Detect which cell encompasses the target text, then output its [x, y] center coordinate. 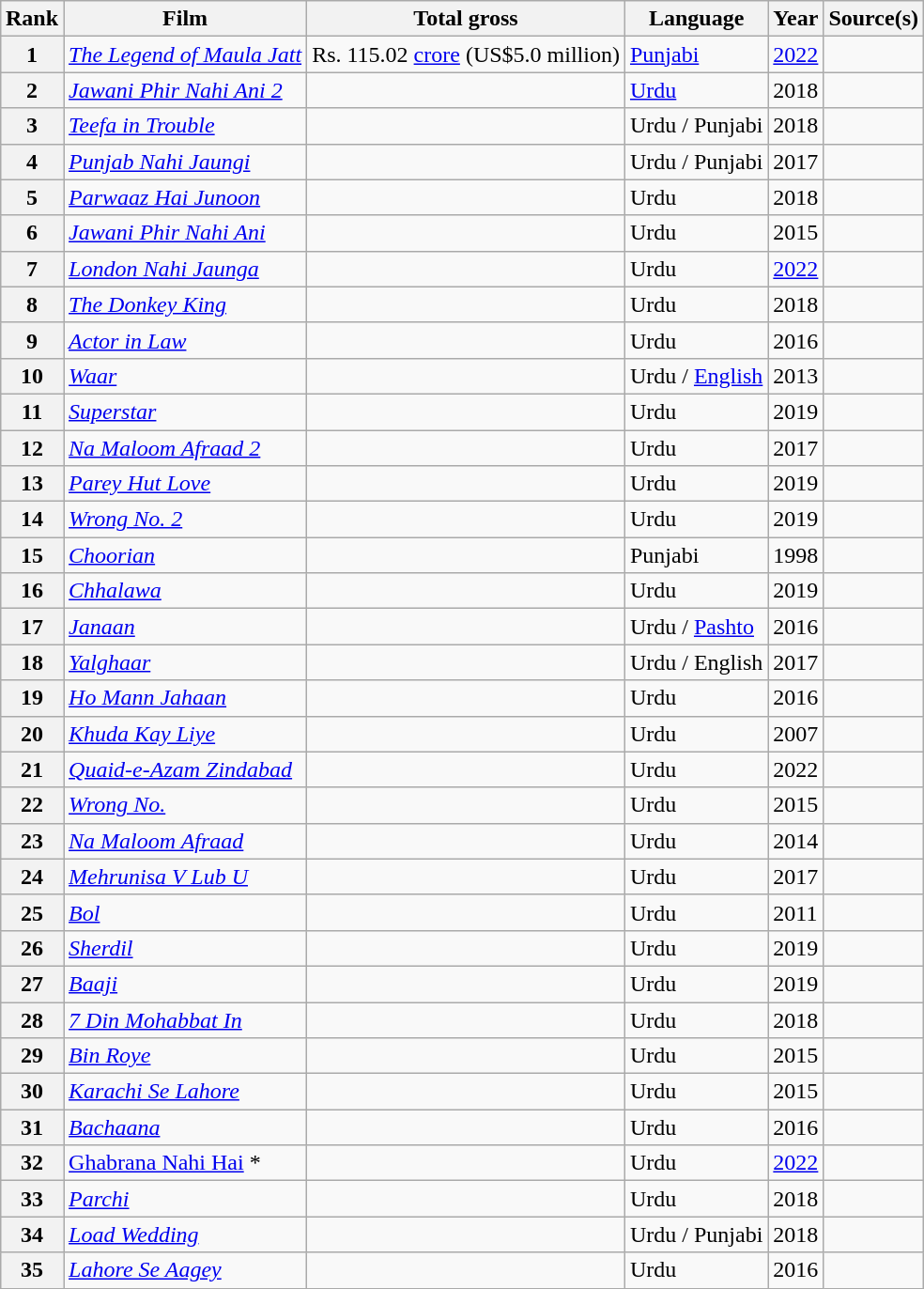
23 [32, 841]
Parchi [186, 1199]
Ho Mann Jahaan [186, 698]
Year [796, 19]
Baaji [186, 984]
8 [32, 304]
Parey Hut Love [186, 484]
33 [32, 1199]
The Legend of Maula Jatt [186, 54]
24 [32, 877]
Quaid-e-Azam Zindabad [186, 769]
9 [32, 340]
18 [32, 662]
Na Maloom Afraad [186, 841]
2013 [796, 376]
1 [32, 54]
Rs. 115.02 crore (US$5.0 million) [466, 54]
29 [32, 1056]
31 [32, 1127]
34 [32, 1235]
Mehrunisa V Lub U [186, 877]
Waar [186, 376]
Wrong No. 2 [186, 520]
Sherdil [186, 948]
Teefa in Trouble [186, 126]
7 Din Mohabbat In [186, 1019]
22 [32, 805]
Lahore Se Aagey [186, 1270]
26 [32, 948]
7 [32, 269]
11 [32, 412]
Load Wedding [186, 1235]
Bin Roye [186, 1056]
Parwaaz Hai Junoon [186, 197]
The Donkey King [186, 304]
Wrong No. [186, 805]
Jawani Phir Nahi Ani [186, 233]
32 [32, 1163]
Bol [186, 912]
Punjab Nahi Jaungi [186, 162]
Karachi Se Lahore [186, 1092]
10 [32, 376]
13 [32, 484]
19 [32, 698]
2 [32, 90]
Actor in Law [186, 340]
27 [32, 984]
Bachaana [186, 1127]
17 [32, 627]
Ghabrana Nahi Hai * [186, 1163]
Superstar [186, 412]
Urdu / Pashto [696, 627]
London Nahi Jaunga [186, 269]
2007 [796, 734]
35 [32, 1270]
Language [696, 19]
Source(s) [873, 19]
20 [32, 734]
2014 [796, 841]
16 [32, 591]
30 [32, 1092]
14 [32, 520]
Total gross [466, 19]
21 [32, 769]
12 [32, 448]
Janaan [186, 627]
1998 [796, 555]
Rank [32, 19]
3 [32, 126]
Film [186, 19]
4 [32, 162]
Choorian [186, 555]
15 [32, 555]
Yalghaar [186, 662]
2011 [796, 912]
Chhalawa [186, 591]
25 [32, 912]
6 [32, 233]
Jawani Phir Nahi Ani 2 [186, 90]
5 [32, 197]
28 [32, 1019]
Khuda Kay Liye [186, 734]
Na Maloom Afraad 2 [186, 448]
